Detect which cell encompasses the target text, then output its [x, y] center coordinate. 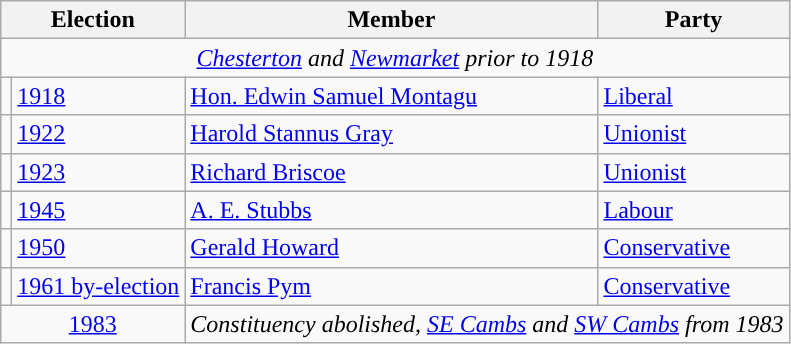
Election [93, 20]
1950 [98, 248]
1918 [98, 96]
1945 [98, 210]
1922 [98, 134]
Richard Briscoe [392, 172]
A. E. Stubbs [392, 210]
Liberal [694, 96]
Francis Pym [392, 286]
1961 by-election [98, 286]
Party [694, 20]
Constituency abolished, SE Cambs and SW Cambs from 1983 [487, 324]
Gerald Howard [392, 248]
1983 [93, 324]
Hon. Edwin Samuel Montagu [392, 96]
Labour [694, 210]
Member [392, 20]
1923 [98, 172]
Harold Stannus Gray [392, 134]
Chesterton and Newmarket prior to 1918 [395, 58]
